Return [X, Y] of the center of cell containing provided text 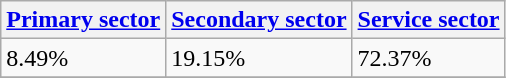
Primary sector [84, 20]
19.15% [259, 58]
72.37% [428, 58]
Service sector [428, 20]
Secondary sector [259, 20]
8.49% [84, 58]
